Pinpoint the cell where the given text exists, returning its [x, y] midpoint coordinate. 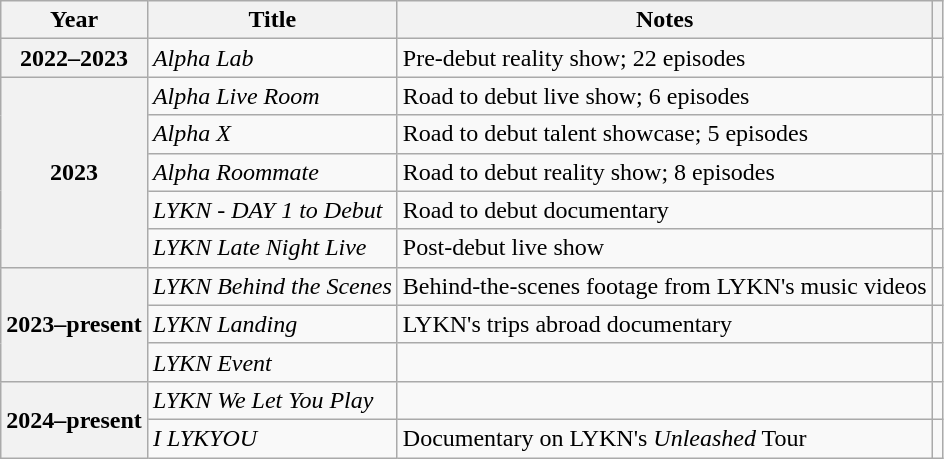
Behind-the-scenes footage from LYKN's music videos [664, 286]
Road to debut talent showcase; 5 episodes [664, 134]
Year [74, 20]
Alpha Roommate [272, 172]
LYKN's trips abroad documentary [664, 324]
LYKN Late Night Live [272, 248]
2023 [74, 172]
Alpha Live Room [272, 96]
2022–2023 [74, 58]
Notes [664, 20]
2023–present [74, 324]
2024–present [74, 419]
Road to debut live show; 6 episodes [664, 96]
LYKN - DAY 1 to Debut [272, 210]
Post-debut live show [664, 248]
Road to debut documentary [664, 210]
Road to debut reality show; 8 episodes [664, 172]
Alpha X [272, 134]
Pre-debut reality show; 22 episodes [664, 58]
LYKN Landing [272, 324]
LYKN Behind the Scenes [272, 286]
Alpha Lab [272, 58]
Documentary on LYKN's Unleashed Tour [664, 438]
Title [272, 20]
I LYKYOU [272, 438]
LYKN Event [272, 362]
LYKN We Let You Play [272, 400]
